Determine the (X, Y) coordinate at the center of the cell enclosing the given text.  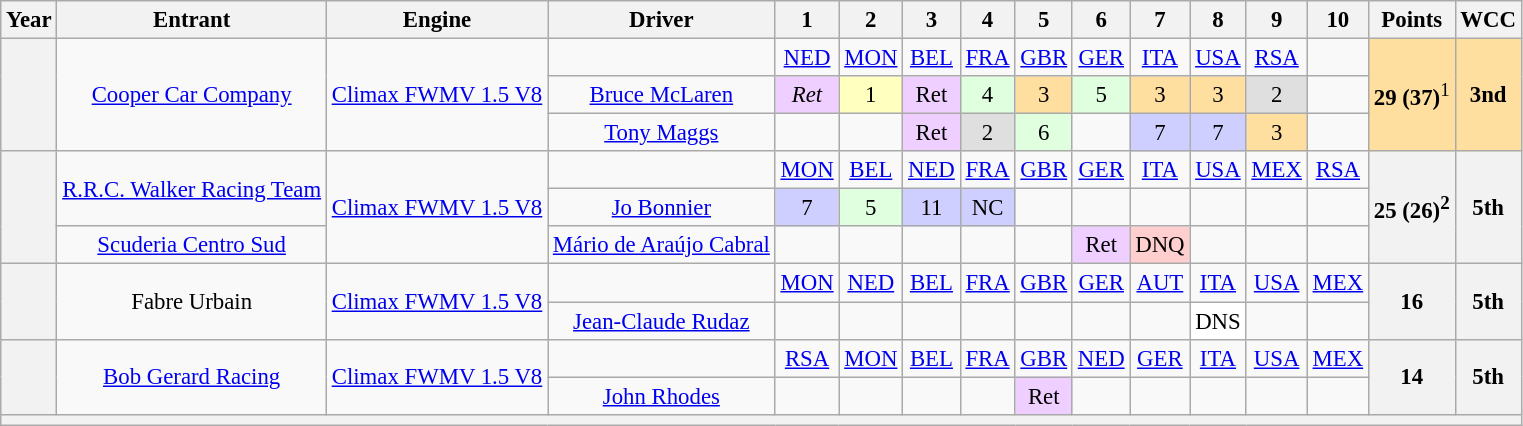
Tony Maggs (662, 133)
Entrant (192, 20)
10 (1338, 20)
8 (1218, 20)
25 (26)2 (1412, 208)
Mário de Araújo Cabral (662, 245)
Driver (662, 20)
29 (37)1 (1412, 96)
DNQ (1160, 245)
John Rhodes (662, 396)
Points (1412, 20)
16 (1412, 302)
Fabre Urbain (192, 302)
Scuderia Centro Sud (192, 245)
9 (1276, 20)
Bob Gerard Racing (192, 376)
11 (932, 208)
3nd (1488, 96)
Year (29, 20)
DNS (1218, 321)
Jean-Claude Rudaz (662, 321)
14 (1412, 376)
Jo Bonnier (662, 208)
Engine (436, 20)
AUT (1160, 283)
NC (988, 208)
WCC (1488, 20)
Bruce McLaren (662, 95)
Cooper Car Company (192, 96)
R.R.C. Walker Racing Team (192, 188)
